Extract the [x, y] coordinate from the center of the cell holding the provided text.  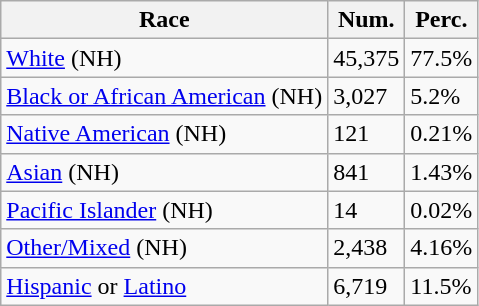
0.21% [442, 134]
11.5% [442, 286]
Num. [366, 20]
Other/Mixed (NH) [164, 248]
4.16% [442, 248]
0.02% [442, 210]
121 [366, 134]
White (NH) [164, 58]
1.43% [442, 172]
Hispanic or Latino [164, 286]
6,719 [366, 286]
3,027 [366, 96]
Pacific Islander (NH) [164, 210]
Asian (NH) [164, 172]
45,375 [366, 58]
841 [366, 172]
77.5% [442, 58]
14 [366, 210]
Race [164, 20]
Native American (NH) [164, 134]
Black or African American (NH) [164, 96]
5.2% [442, 96]
Perc. [442, 20]
2,438 [366, 248]
